Scan for the cell matching the given text and deliver its [X, Y] coordinate at center. 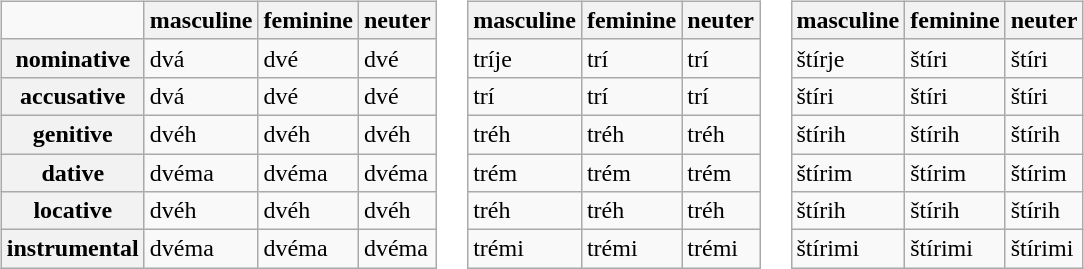
štírje [848, 58]
accusative [72, 96]
locative [72, 211]
nominative [72, 58]
genitive [72, 134]
tríje [525, 58]
instrumental [72, 249]
dative [72, 173]
